Output the [X, Y] coordinate of the center of the cell containing the given text.  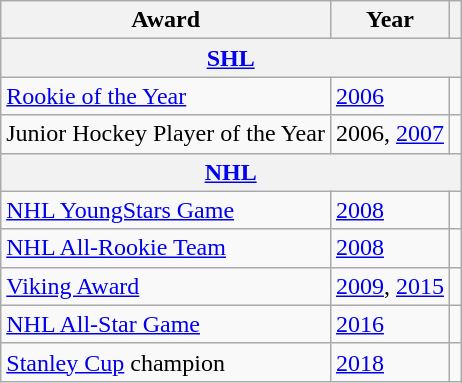
Rookie of the Year [166, 96]
Viking Award [166, 286]
Award [166, 20]
NHL YoungStars Game [166, 210]
SHL [231, 58]
Stanley Cup champion [166, 362]
2006, 2007 [390, 134]
NHL [231, 172]
Junior Hockey Player of the Year [166, 134]
2006 [390, 96]
2009, 2015 [390, 286]
2018 [390, 362]
NHL All-Star Game [166, 324]
Year [390, 20]
2016 [390, 324]
NHL All-Rookie Team [166, 248]
